From the cell containing the given text, extract its center point as [X, Y] coordinate. 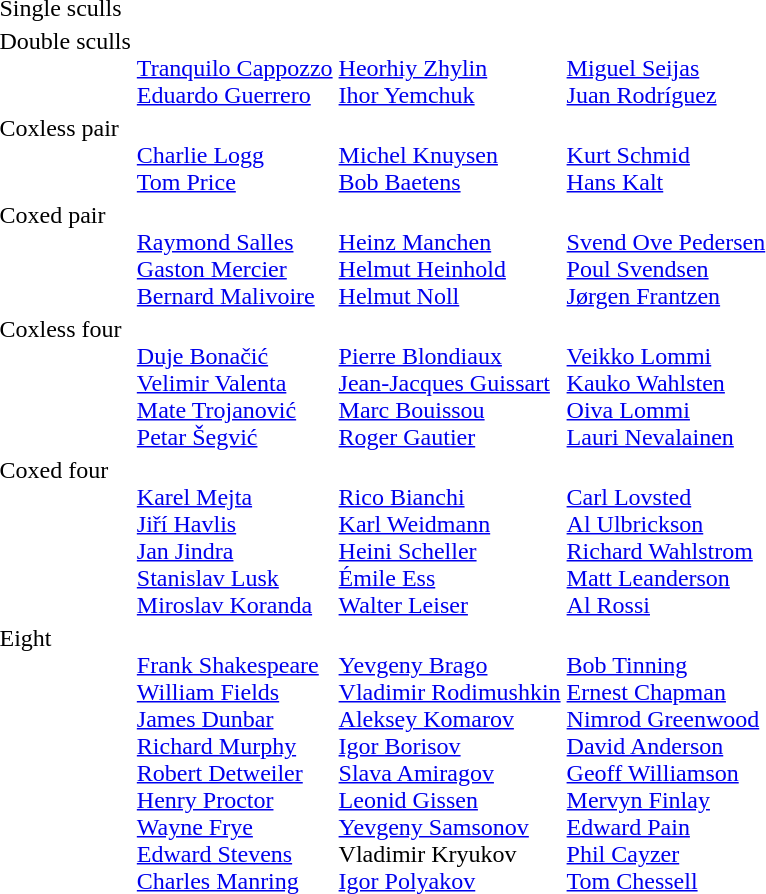
Duje BonačićVelimir ValentaMate TrojanovićPetar Šegvić [234, 383]
Heorhiy ZhylinIhor Yemchuk [450, 68]
Karel MejtaJiří HavlisJan JindraStanislav LuskMiroslav Koranda [234, 538]
Heinz ManchenHelmut HeinholdHelmut Noll [450, 256]
Michel KnuysenBob Baetens [450, 155]
Raymond SallesGaston MercierBernard Malivoire [234, 256]
Pierre BlondiauxJean-Jacques GuissartMarc BouissouRoger Gautier [450, 383]
Rico BianchiKarl WeidmannHeini SchellerÉmile EssWalter Leiser [450, 538]
Tranquilo CappozzoEduardo Guerrero [234, 68]
Charlie LoggTom Price [234, 155]
